Return the (x, y) coordinate for the center point of the cell that contains the specified text.  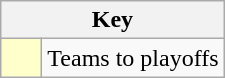
Key (112, 20)
Teams to playoffs (133, 58)
